Provide the [X, Y] coordinate of the cell's center where the given text is located.  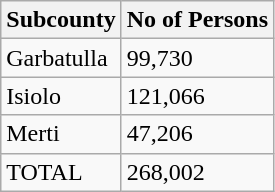
121,066 [197, 96]
No of Persons [197, 20]
Subcounty [61, 20]
Merti [61, 134]
268,002 [197, 172]
Isiolo [61, 96]
TOTAL [61, 172]
47,206 [197, 134]
99,730 [197, 58]
Garbatulla [61, 58]
